Search for the cell housing the specified text and yield its [X, Y] center coordinate. 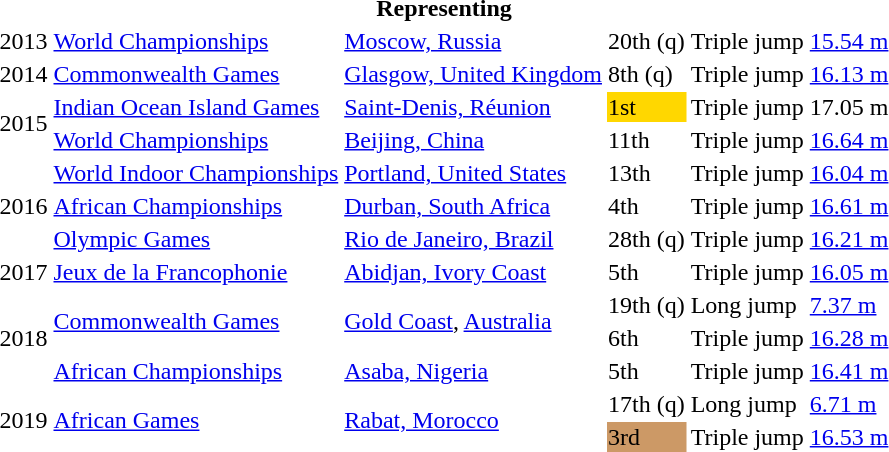
1st [646, 107]
17th (q) [646, 404]
13th [646, 173]
8th (q) [646, 74]
African Games [196, 420]
Durban, South Africa [474, 206]
Beijing, China [474, 140]
Asaba, Nigeria [474, 371]
Portland, United States [474, 173]
Moscow, Russia [474, 41]
28th (q) [646, 239]
3rd [646, 437]
Rio de Janeiro, Brazil [474, 239]
Indian Ocean Island Games [196, 107]
4th [646, 206]
Jeux de la Francophonie [196, 272]
Saint-Denis, Réunion [474, 107]
World Indoor Championships [196, 173]
Olympic Games [196, 239]
11th [646, 140]
Glasgow, United Kingdom [474, 74]
20th (q) [646, 41]
Abidjan, Ivory Coast [474, 272]
Rabat, Morocco [474, 420]
19th (q) [646, 305]
6th [646, 338]
Gold Coast, Australia [474, 322]
